Determine the [X, Y] coordinate at the center of the cell enclosing the given text.  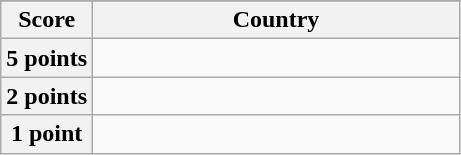
Country [276, 20]
5 points [47, 58]
2 points [47, 96]
Score [47, 20]
1 point [47, 134]
